Find where the given text appears and provide that cell's center as [X, Y] coordinate. 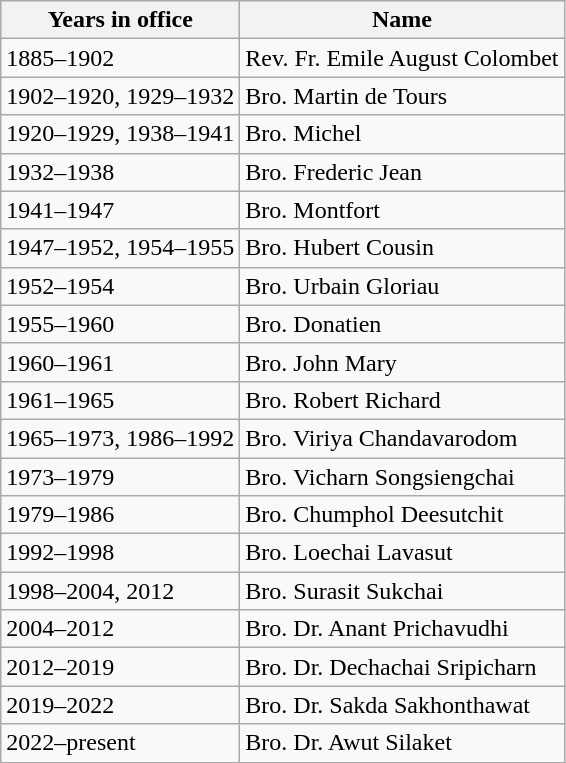
Bro. Vicharn Songsiengchai [402, 477]
Bro. Robert Richard [402, 400]
Bro. Dr. Anant Prichavudhi [402, 629]
1998–2004, 2012 [120, 591]
Bro. Urbain Gloriau [402, 286]
Bro. Loechai Lavasut [402, 553]
2012–2019 [120, 667]
1952–1954 [120, 286]
Rev. Fr. Emile August Colombet [402, 58]
2019–2022 [120, 705]
1992–1998 [120, 553]
Bro. Frederic Jean [402, 172]
Bro. Surasit Sukchai [402, 591]
Bro. Dr. Awut Silaket [402, 743]
Bro. Montfort [402, 210]
1960–1961 [120, 362]
1961–1965 [120, 400]
1920–1929, 1938–1941 [120, 134]
Bro. Martin de Tours [402, 96]
Bro. Donatien [402, 324]
1885–1902 [120, 58]
1973–1979 [120, 477]
Bro. Michel [402, 134]
Bro. John Mary [402, 362]
Name [402, 20]
Bro. Hubert Cousin [402, 248]
1902–1920, 1929–1932 [120, 96]
2022–present [120, 743]
1932–1938 [120, 172]
1955–1960 [120, 324]
1941–1947 [120, 210]
Bro. Dr. Dechachai Sripicharn [402, 667]
Bro. Viriya Chandavarodom [402, 438]
Bro. Chumphol Deesutchit [402, 515]
2004–2012 [120, 629]
Years in office [120, 20]
Bro. Dr. Sakda Sakhonthawat [402, 705]
1965–1973, 1986–1992 [120, 438]
1979–1986 [120, 515]
1947–1952, 1954–1955 [120, 248]
